For the text-containing cell, return its midpoint in [X, Y] coordinate format. 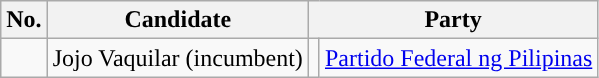
Jojo Vaquilar (incumbent) [178, 58]
No. [24, 20]
Partido Federal ng Pilipinas [458, 58]
Candidate [178, 20]
Party [452, 20]
